Return (x, y) of the center of cell containing provided text 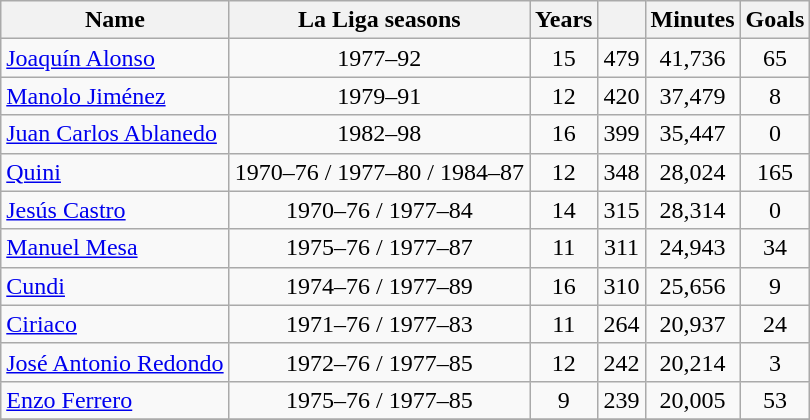
1975–76 / 1977–87 (379, 248)
20,214 (692, 362)
28,024 (692, 172)
Joaquín Alonso (115, 58)
1975–76 / 1977–85 (379, 400)
14 (564, 210)
Jesús Castro (115, 210)
Manolo Jiménez (115, 96)
34 (775, 248)
20,937 (692, 324)
239 (622, 400)
José Antonio Redondo (115, 362)
1977–92 (379, 58)
Manuel Mesa (115, 248)
264 (622, 324)
24,943 (692, 248)
Name (115, 20)
15 (564, 58)
Juan Carlos Ablanedo (115, 134)
Cundi (115, 286)
420 (622, 96)
310 (622, 286)
24 (775, 324)
8 (775, 96)
25,656 (692, 286)
Years (564, 20)
1979–91 (379, 96)
65 (775, 58)
Minutes (692, 20)
Quini (115, 172)
37,479 (692, 96)
242 (622, 362)
Goals (775, 20)
1970–76 / 1977–80 / 1984–87 (379, 172)
1982–98 (379, 134)
53 (775, 400)
165 (775, 172)
1970–76 / 1977–84 (379, 210)
35,447 (692, 134)
3 (775, 362)
315 (622, 210)
1971–76 / 1977–83 (379, 324)
348 (622, 172)
311 (622, 248)
28,314 (692, 210)
20,005 (692, 400)
Enzo Ferrero (115, 400)
La Liga seasons (379, 20)
41,736 (692, 58)
479 (622, 58)
399 (622, 134)
1974–76 / 1977–89 (379, 286)
Ciriaco (115, 324)
1972–76 / 1977–85 (379, 362)
